Return the [X, Y] coordinate for the center point of the cell that contains the specified text.  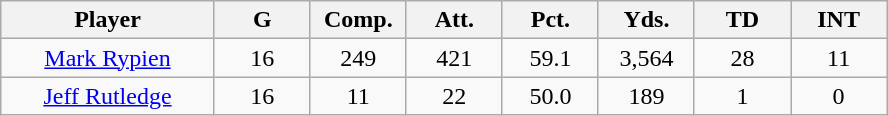
Pct. [550, 20]
28 [742, 58]
Yds. [646, 20]
3,564 [646, 58]
INT [838, 20]
TD [742, 20]
59.1 [550, 58]
0 [838, 96]
50.0 [550, 96]
189 [646, 96]
421 [454, 58]
Att. [454, 20]
22 [454, 96]
Comp. [358, 20]
Player [108, 20]
249 [358, 58]
Mark Rypien [108, 58]
Jeff Rutledge [108, 96]
G [262, 20]
1 [742, 96]
